Find where the given text appears and provide that cell's center as [X, Y] coordinate. 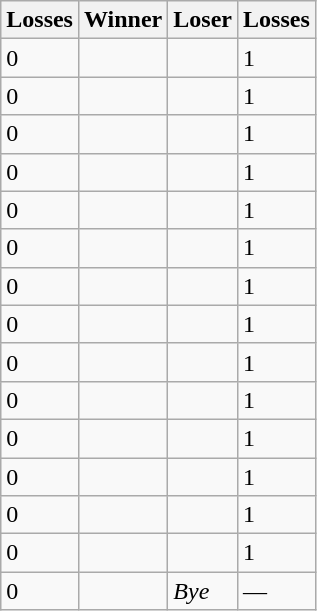
— [277, 591]
Bye [203, 591]
Winner [122, 20]
Loser [203, 20]
